Find where the given text appears and provide that cell's center as [x, y] coordinate. 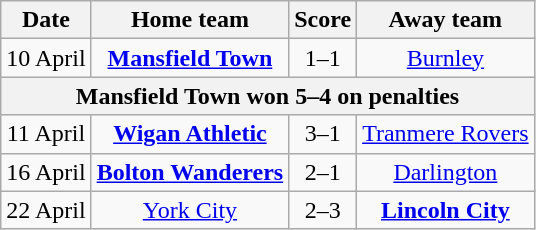
11 April [46, 134]
Date [46, 20]
Home team [190, 20]
Tranmere Rovers [446, 134]
Wigan Athletic [190, 134]
1–1 [323, 58]
3–1 [323, 134]
Darlington [446, 172]
Bolton Wanderers [190, 172]
Score [323, 20]
Burnley [446, 58]
10 April [46, 58]
16 April [46, 172]
Mansfield Town [190, 58]
22 April [46, 210]
York City [190, 210]
Mansfield Town won 5–4 on penalties [268, 96]
2–1 [323, 172]
Away team [446, 20]
Lincoln City [446, 210]
2–3 [323, 210]
